Return the [x, y] coordinate for the center point of the cell that contains the specified text.  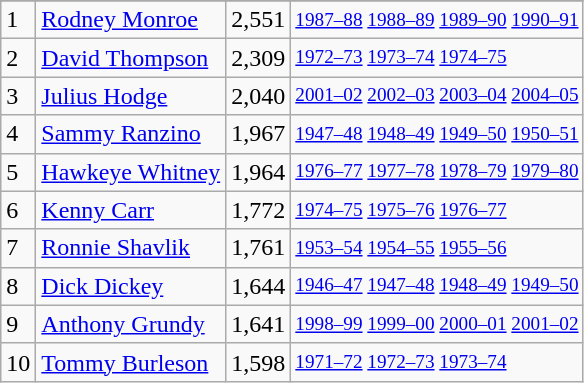
2001–02 2002–03 2003–04 2004–05 [437, 96]
Anthony Grundy [131, 324]
Kenny Carr [131, 210]
1,598 [258, 362]
1,641 [258, 324]
1947–48 1948–49 1949–50 1950–51 [437, 134]
2,309 [258, 58]
1,761 [258, 248]
Rodney Monroe [131, 20]
David Thompson [131, 58]
4 [18, 134]
Hawkeye Whitney [131, 172]
1953–54 1954–55 1955–56 [437, 248]
1974–75 1975–76 1976–77 [437, 210]
8 [18, 286]
1998–99 1999–00 2000–01 2001–02 [437, 324]
7 [18, 248]
1971–72 1972–73 1973–74 [437, 362]
1987–88 1988–89 1989–90 1990–91 [437, 20]
3 [18, 96]
1 [18, 20]
Dick Dickey [131, 286]
6 [18, 210]
2 [18, 58]
10 [18, 362]
5 [18, 172]
1,964 [258, 172]
1976–77 1977–78 1978–79 1979–80 [437, 172]
9 [18, 324]
1946–47 1947–48 1948–49 1949–50 [437, 286]
2,040 [258, 96]
Julius Hodge [131, 96]
1,644 [258, 286]
Tommy Burleson [131, 362]
1,772 [258, 210]
Ronnie Shavlik [131, 248]
Sammy Ranzino [131, 134]
2,551 [258, 20]
1,967 [258, 134]
1972–73 1973–74 1974–75 [437, 58]
